Provide the (X, Y) coordinate of the cell's center where the given text is located.  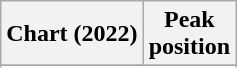
Peakposition (189, 34)
Chart (2022) (72, 34)
